Extract the [x, y] coordinate from the center of the cell holding the provided text.  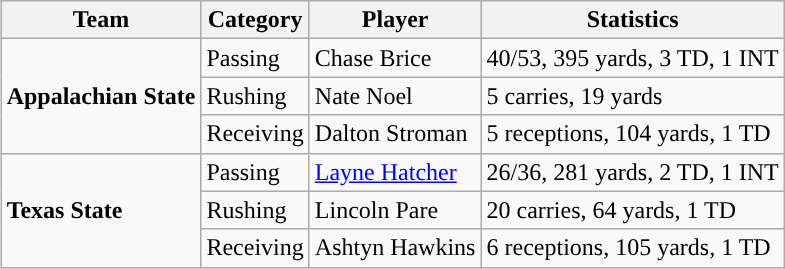
20 carries, 64 yards, 1 TD [632, 210]
Appalachian State [101, 96]
Ashtyn Hawkins [395, 248]
26/36, 281 yards, 2 TD, 1 INT [632, 172]
Player [395, 20]
Chase Brice [395, 58]
6 receptions, 105 yards, 1 TD [632, 248]
5 receptions, 104 yards, 1 TD [632, 134]
5 carries, 19 yards [632, 96]
Category [255, 20]
40/53, 395 yards, 3 TD, 1 INT [632, 58]
Layne Hatcher [395, 172]
Statistics [632, 20]
Team [101, 20]
Nate Noel [395, 96]
Texas State [101, 210]
Lincoln Pare [395, 210]
Dalton Stroman [395, 134]
